Locate the cell with the specified text and output its [x, y] center coordinate. 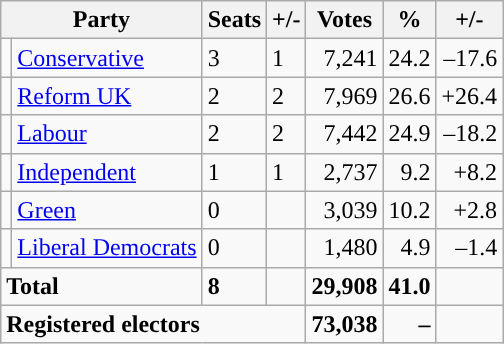
Seats [234, 20]
41.0 [410, 286]
% [410, 20]
+26.4 [470, 96]
+8.2 [470, 172]
–17.6 [470, 58]
Registered electors [154, 324]
Votes [344, 20]
10.2 [410, 210]
3,039 [344, 210]
7,969 [344, 96]
Conservative [107, 58]
7,442 [344, 134]
4.9 [410, 248]
26.6 [410, 96]
8 [234, 286]
+2.8 [470, 210]
Green [107, 210]
Labour [107, 134]
Party [102, 20]
Total [102, 286]
24.9 [410, 134]
– [410, 324]
7,241 [344, 58]
Reform UK [107, 96]
1,480 [344, 248]
73,038 [344, 324]
24.2 [410, 58]
–1.4 [470, 248]
Independent [107, 172]
9.2 [410, 172]
29,908 [344, 286]
2,737 [344, 172]
–18.2 [470, 134]
Liberal Democrats [107, 248]
3 [234, 58]
